Provide the [x, y] coordinate of the cell's center where the given text is located.  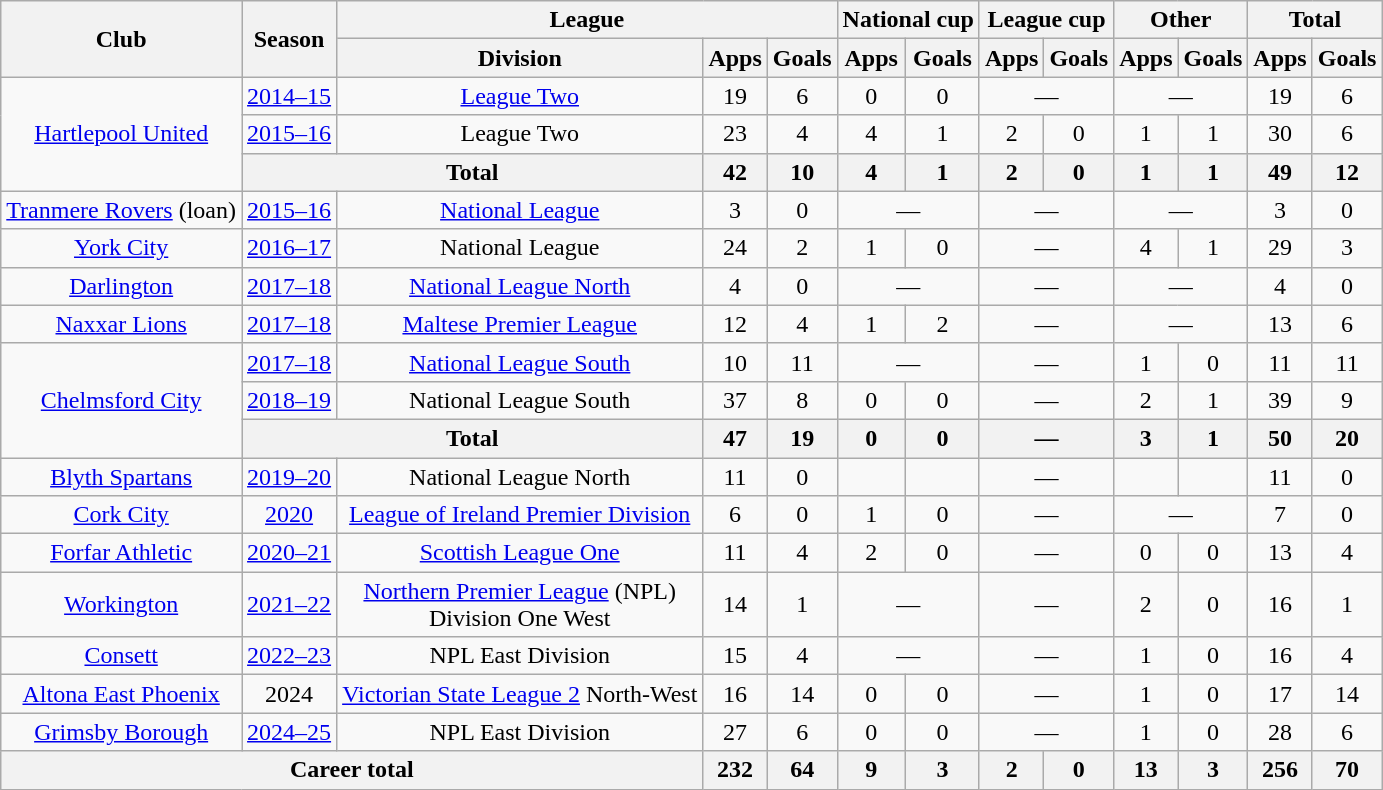
64 [802, 770]
Career total [352, 770]
256 [1280, 770]
Division [520, 58]
Cork City [122, 515]
Grimsby Borough [122, 732]
2016–17 [290, 248]
7 [1280, 515]
20 [1347, 438]
2021–22 [290, 604]
49 [1280, 172]
17 [1280, 694]
70 [1347, 770]
232 [735, 770]
Tranmere Rovers (loan) [122, 210]
28 [1280, 732]
Consett [122, 656]
27 [735, 732]
Naxxar Lions [122, 324]
29 [1280, 248]
League of Ireland Premier Division [520, 515]
Club [122, 39]
Season [290, 39]
League cup [1046, 20]
Maltese Premier League [520, 324]
42 [735, 172]
Scottish League One [520, 553]
2019–20 [290, 477]
2020 [290, 515]
National cup [908, 20]
24 [735, 248]
Other [1181, 20]
23 [735, 134]
Northern Premier League (NPL)Division One West [520, 604]
2020–21 [290, 553]
2018–19 [290, 400]
Altona East Phoenix [122, 694]
2014–15 [290, 96]
2024–25 [290, 732]
8 [802, 400]
Darlington [122, 286]
50 [1280, 438]
37 [735, 400]
Workington [122, 604]
Victorian State League 2 North-West [520, 694]
Forfar Athletic [122, 553]
League [587, 20]
47 [735, 438]
Blyth Spartans [122, 477]
Hartlepool United [122, 134]
2024 [290, 694]
York City [122, 248]
39 [1280, 400]
2022–23 [290, 656]
15 [735, 656]
Chelmsford City [122, 400]
30 [1280, 134]
